Extract the (x, y) coordinate from the center of the cell holding the provided text.  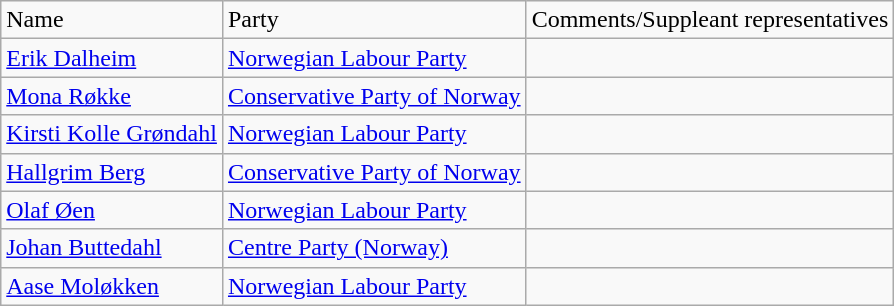
Hallgrim Berg (112, 172)
Aase Moløkken (112, 286)
Kirsti Kolle Grøndahl (112, 134)
Comments/Suppleant representatives (710, 20)
Olaf Øen (112, 210)
Mona Røkke (112, 96)
Centre Party (Norway) (374, 248)
Erik Dalheim (112, 58)
Name (112, 20)
Johan Buttedahl (112, 248)
Party (374, 20)
